Return [X, Y] of the center of cell containing provided text 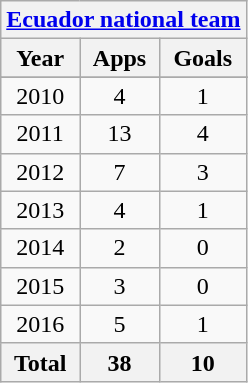
10 [202, 362]
Total [40, 362]
38 [120, 362]
Ecuador national team [124, 20]
2012 [40, 172]
2014 [40, 248]
Goals [202, 58]
2 [120, 248]
5 [120, 324]
Apps [120, 58]
7 [120, 172]
2016 [40, 324]
Year [40, 58]
2015 [40, 286]
2010 [40, 96]
2013 [40, 210]
13 [120, 134]
2011 [40, 134]
